Detect which cell encompasses the target text, then output its [X, Y] center coordinate. 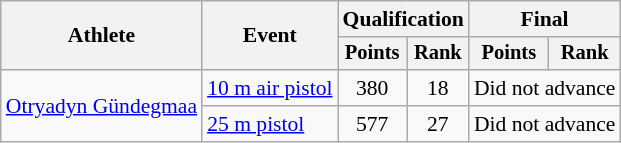
25 m pistol [270, 124]
Athlete [102, 36]
Event [270, 36]
10 m air pistol [270, 88]
Final [545, 19]
Qualification [404, 19]
27 [438, 124]
380 [372, 88]
Otryadyn Gündegmaa [102, 106]
577 [372, 124]
18 [438, 88]
